Find where the given text appears and provide that cell's center as [x, y] coordinate. 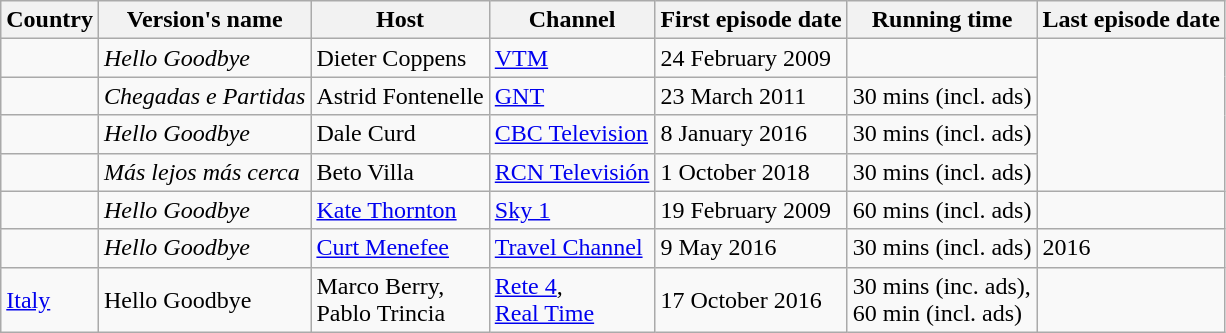
Más lejos más cerca [204, 172]
Astrid Fontenelle [400, 96]
Italy [50, 300]
RCN Televisión [572, 172]
Sky 1 [572, 210]
60 mins (incl. ads) [942, 210]
17 October 2016 [751, 300]
Host [400, 20]
2016 [1131, 248]
23 March 2011 [751, 96]
Version's name [204, 20]
Chegadas e Partidas [204, 96]
Channel [572, 20]
Kate Thornton [400, 210]
30 mins (inc. ads),60 min (incl. ads) [942, 300]
8 January 2016 [751, 134]
First episode date [751, 20]
Travel Channel [572, 248]
Country [50, 20]
Running time [942, 20]
9 May 2016 [751, 248]
Curt Menefee [400, 248]
CBC Television [572, 134]
1 October 2018 [751, 172]
Dale Curd [400, 134]
Beto Villa [400, 172]
Last episode date [1131, 20]
GNT [572, 96]
VTM [572, 58]
Dieter Coppens [400, 58]
19 February 2009 [751, 210]
Marco Berry,Pablo Trincia [400, 300]
24 February 2009 [751, 58]
Rete 4,Real Time [572, 300]
